Find where the given text appears and provide that cell's center as [x, y] coordinate. 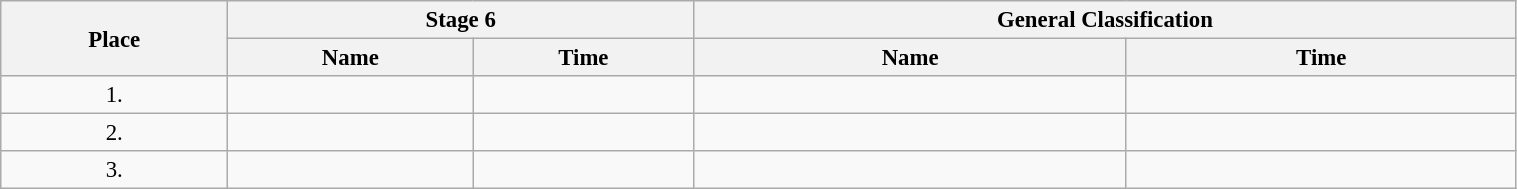
Place [114, 38]
2. [114, 133]
3. [114, 170]
1. [114, 95]
General Classification [1105, 20]
Stage 6 [461, 20]
